Return (x, y) of the center of cell containing provided text 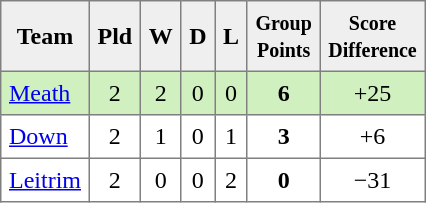
6 (284, 93)
Team (45, 36)
+6 (372, 137)
L (232, 36)
−31 (372, 180)
Down (45, 137)
W (160, 36)
Leitrim (45, 180)
Meath (45, 93)
+25 (372, 93)
D (198, 36)
3 (284, 137)
GroupPoints (284, 36)
ScoreDifference (372, 36)
Pld (114, 36)
